Find where the given text appears and provide that cell's center as [X, Y] coordinate. 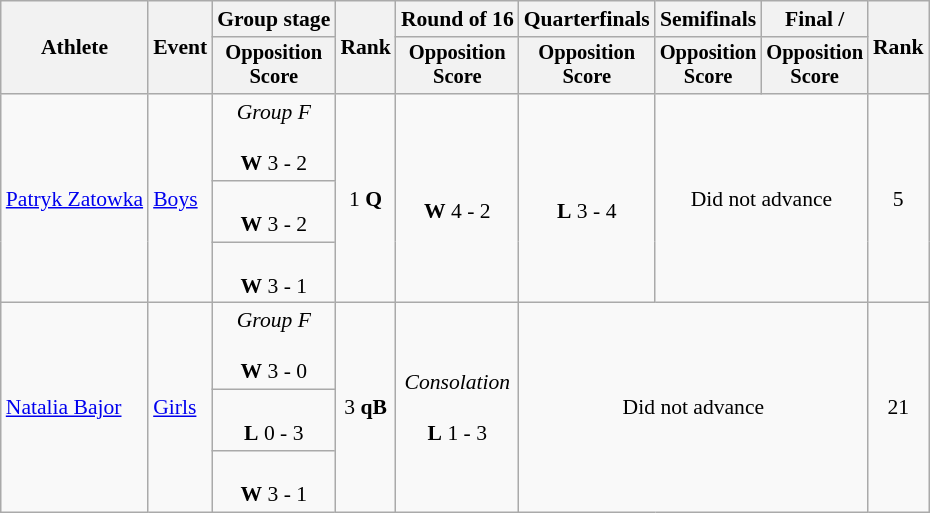
Natalia Bajor [74, 408]
Group FW 3 - 0 [274, 346]
1 Q [366, 198]
21 [898, 408]
ConsolationL 1 - 3 [458, 408]
L 0 - 3 [274, 420]
W 3 - 2 [274, 212]
Boys [180, 198]
5 [898, 198]
Semifinals [708, 19]
L 3 - 4 [587, 198]
Event [180, 48]
Patryk Zatowka [74, 198]
Final / [814, 19]
Girls [180, 408]
Athlete [74, 48]
Quarterfinals [587, 19]
Round of 16 [458, 19]
Group stage [274, 19]
Group FW 3 - 2 [274, 138]
3 qB [366, 408]
W 4 - 2 [458, 198]
